Locate the cell with the specified text and output its [X, Y] center coordinate. 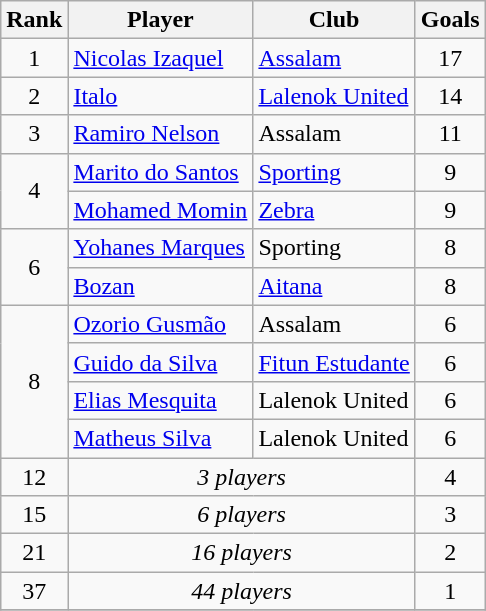
Bozan [160, 286]
Club [334, 20]
Fitun Estudante [334, 362]
3 players [242, 477]
21 [34, 553]
Marito do Santos [160, 172]
Ozorio Gusmão [160, 324]
Rank [34, 20]
Yohanes Marques [160, 248]
37 [34, 591]
Nicolas Izaquel [160, 58]
44 players [242, 591]
Goals [450, 20]
Italo [160, 96]
6 players [242, 515]
Player [160, 20]
15 [34, 515]
Matheus Silva [160, 438]
Zebra [334, 210]
12 [34, 477]
Ramiro Nelson [160, 134]
Aitana [334, 286]
17 [450, 58]
14 [450, 96]
16 players [242, 553]
11 [450, 134]
Guido da Silva [160, 362]
Elias Mesquita [160, 400]
Mohamed Momin [160, 210]
